Find where the given text appears and provide that cell's center as [x, y] coordinate. 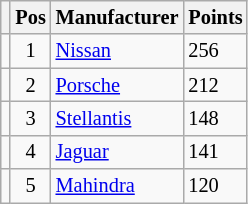
Mahindra [118, 186]
256 [215, 51]
Jaguar [118, 152]
3 [30, 118]
Points [215, 17]
120 [215, 186]
2 [30, 85]
Manufacturer [118, 17]
212 [215, 85]
Porsche [118, 85]
Nissan [118, 51]
1 [30, 51]
5 [30, 186]
141 [215, 152]
Stellantis [118, 118]
4 [30, 152]
Pos [30, 17]
148 [215, 118]
